Return the [x, y] coordinate for the center point of the cell that contains the specified text.  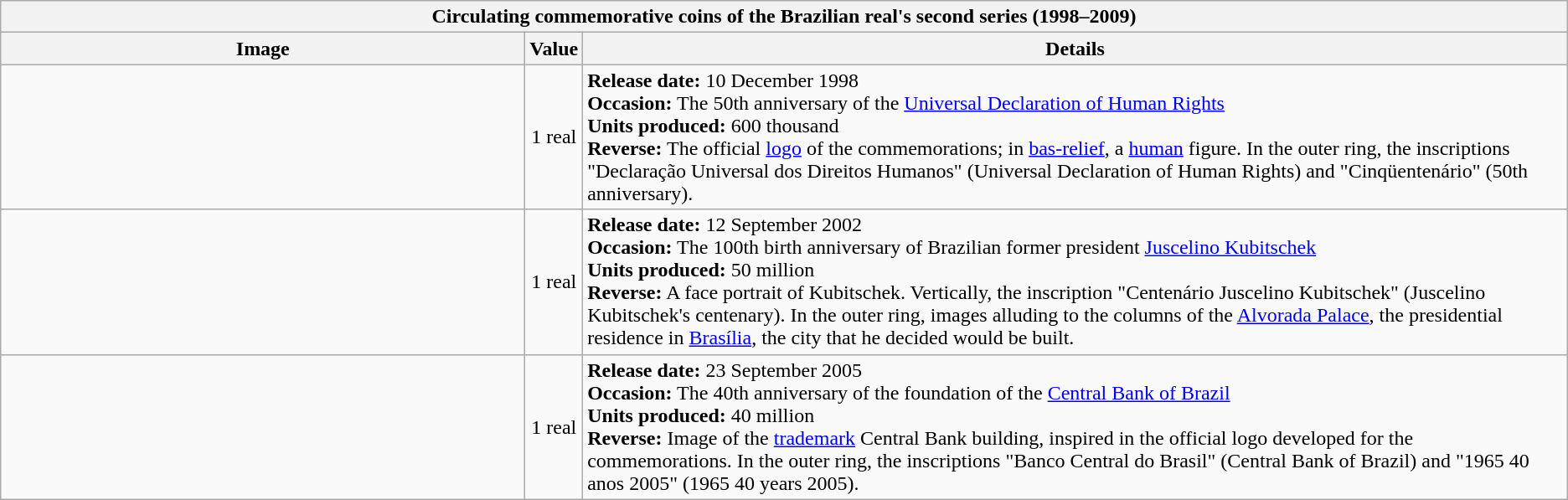
Image [263, 49]
Circulating commemorative coins of the Brazilian real's second series (1998–2009) [784, 17]
Details [1075, 49]
Value [554, 49]
